Extract the (X, Y) coordinate from the center of the cell holding the provided text.  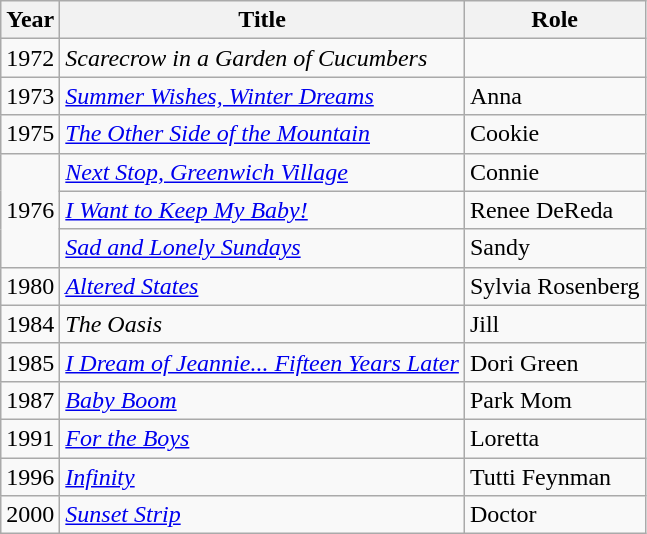
Anna (554, 96)
Tutti Feynman (554, 477)
1987 (30, 400)
Year (30, 20)
Infinity (262, 477)
Renee DeReda (554, 210)
Cookie (554, 134)
Role (554, 20)
Next Stop, Greenwich Village (262, 172)
1991 (30, 438)
Jill (554, 324)
Sunset Strip (262, 515)
1996 (30, 477)
Sylvia Rosenberg (554, 286)
1973 (30, 96)
1984 (30, 324)
1985 (30, 362)
Park Mom (554, 400)
Sandy (554, 248)
The Oasis (262, 324)
Doctor (554, 515)
1975 (30, 134)
The Other Side of the Mountain (262, 134)
2000 (30, 515)
Sad and Lonely Sundays (262, 248)
Scarecrow in a Garden of Cucumbers (262, 58)
1976 (30, 210)
1972 (30, 58)
I Dream of Jeannie... Fifteen Years Later (262, 362)
Connie (554, 172)
Altered States (262, 286)
Baby Boom (262, 400)
Dori Green (554, 362)
Summer Wishes, Winter Dreams (262, 96)
Title (262, 20)
1980 (30, 286)
For the Boys (262, 438)
I Want to Keep My Baby! (262, 210)
Loretta (554, 438)
